Find where the given text appears and provide that cell's center as [x, y] coordinate. 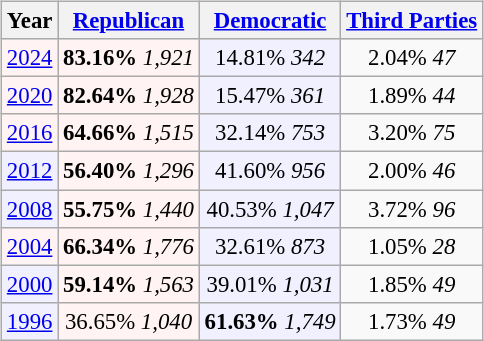
56.40% 1,296 [129, 171]
3.20% 75 [412, 133]
2.04% 47 [412, 58]
32.14% 753 [270, 133]
55.75% 1,440 [129, 209]
61.63% 1,749 [270, 321]
2024 [30, 58]
2020 [30, 96]
Year [30, 21]
Republican [129, 21]
41.60% 956 [270, 171]
2004 [30, 246]
83.16% 1,921 [129, 58]
2008 [30, 209]
36.65% 1,040 [129, 321]
40.53% 1,047 [270, 209]
2000 [30, 284]
3.72% 96 [412, 209]
82.64% 1,928 [129, 96]
32.61% 873 [270, 246]
14.81% 342 [270, 58]
2.00% 46 [412, 171]
1.89% 44 [412, 96]
2016 [30, 133]
66.34% 1,776 [129, 246]
1.73% 49 [412, 321]
15.47% 361 [270, 96]
1996 [30, 321]
39.01% 1,031 [270, 284]
64.66% 1,515 [129, 133]
2012 [30, 171]
Democratic [270, 21]
Third Parties [412, 21]
59.14% 1,563 [129, 284]
1.05% 28 [412, 246]
1.85% 49 [412, 284]
